From the cell containing the given text, extract its center point as [X, Y] coordinate. 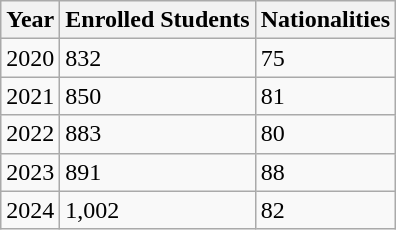
2024 [30, 210]
82 [325, 210]
88 [325, 172]
891 [158, 172]
832 [158, 58]
1,002 [158, 210]
2022 [30, 134]
80 [325, 134]
2021 [30, 96]
850 [158, 96]
2020 [30, 58]
Year [30, 20]
81 [325, 96]
75 [325, 58]
883 [158, 134]
2023 [30, 172]
Nationalities [325, 20]
Enrolled Students [158, 20]
